Return the [x, y] coordinate for the center point of the cell that contains the specified text.  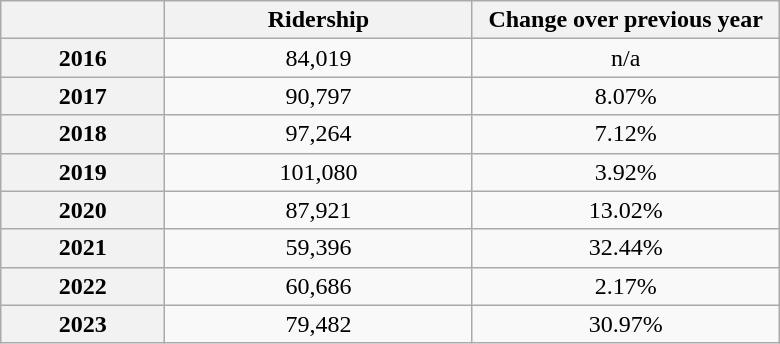
97,264 [318, 134]
30.97% [626, 324]
2019 [83, 172]
2020 [83, 210]
2018 [83, 134]
Ridership [318, 20]
13.02% [626, 210]
59,396 [318, 248]
2021 [83, 248]
101,080 [318, 172]
90,797 [318, 96]
n/a [626, 58]
2016 [83, 58]
2022 [83, 286]
2023 [83, 324]
8.07% [626, 96]
Change over previous year [626, 20]
79,482 [318, 324]
87,921 [318, 210]
3.92% [626, 172]
32.44% [626, 248]
2.17% [626, 286]
84,019 [318, 58]
7.12% [626, 134]
2017 [83, 96]
60,686 [318, 286]
